Identify which cell holds the provided text, then report its (x, y) central coordinate. 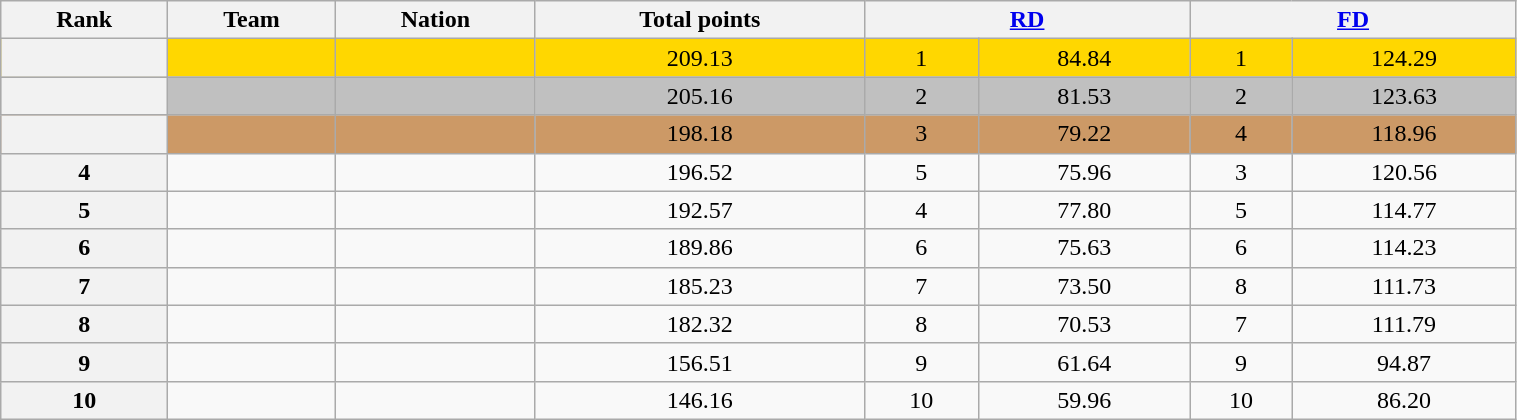
123.63 (1404, 96)
111.79 (1404, 324)
111.73 (1404, 286)
Team (252, 20)
196.52 (700, 172)
81.53 (1084, 96)
61.64 (1084, 362)
209.13 (700, 58)
Nation (435, 20)
RD (1027, 20)
70.53 (1084, 324)
84.84 (1084, 58)
114.77 (1404, 210)
94.87 (1404, 362)
114.23 (1404, 248)
120.56 (1404, 172)
185.23 (700, 286)
118.96 (1404, 134)
182.32 (700, 324)
75.96 (1084, 172)
FD (1353, 20)
77.80 (1084, 210)
Total points (700, 20)
146.16 (700, 400)
198.18 (700, 134)
124.29 (1404, 58)
205.16 (700, 96)
192.57 (700, 210)
79.22 (1084, 134)
59.96 (1084, 400)
73.50 (1084, 286)
Rank (84, 20)
86.20 (1404, 400)
75.63 (1084, 248)
189.86 (700, 248)
156.51 (700, 362)
